Capture the cell that displays the provided text and extract its [X, Y] central coordinate. 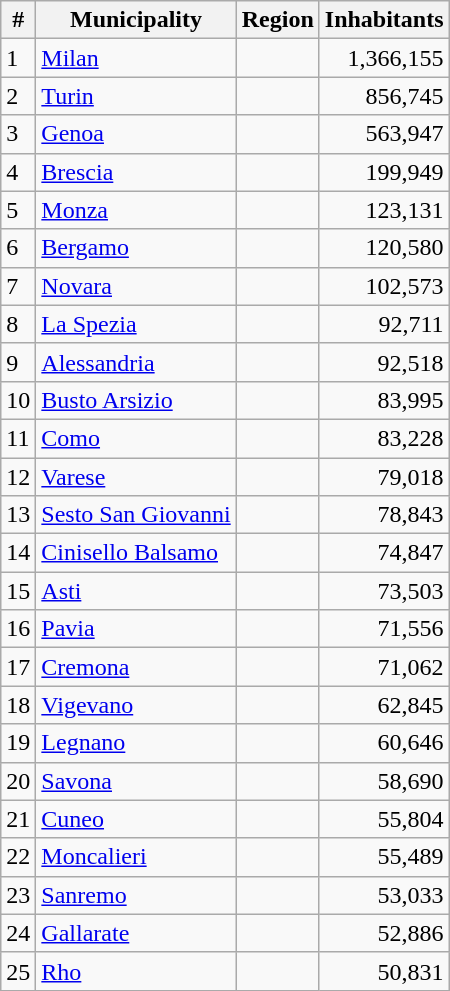
11 [18, 438]
74,847 [384, 553]
58,690 [384, 781]
Busto Arsizio [136, 400]
55,489 [384, 857]
Como [136, 438]
Moncalieri [136, 857]
2 [18, 96]
8 [18, 324]
15 [18, 591]
73,503 [384, 591]
60,646 [384, 743]
Asti [136, 591]
52,886 [384, 933]
3 [18, 134]
Municipality [136, 20]
20 [18, 781]
55,804 [384, 819]
Sanremo [136, 895]
9 [18, 362]
79,018 [384, 477]
71,556 [384, 629]
856,745 [384, 96]
123,131 [384, 210]
5 [18, 210]
6 [18, 248]
71,062 [384, 667]
83,228 [384, 438]
Bergamo [136, 248]
22 [18, 857]
7 [18, 286]
Cremona [136, 667]
92,711 [384, 324]
Pavia [136, 629]
Inhabitants [384, 20]
50,831 [384, 971]
53,033 [384, 895]
92,518 [384, 362]
120,580 [384, 248]
62,845 [384, 705]
Savona [136, 781]
Cuneo [136, 819]
16 [18, 629]
Genoa [136, 134]
13 [18, 515]
563,947 [384, 134]
4 [18, 172]
Alessandria [136, 362]
La Spezia [136, 324]
10 [18, 400]
83,995 [384, 400]
Novara [136, 286]
Monza [136, 210]
Sesto San Giovanni [136, 515]
# [18, 20]
24 [18, 933]
Cinisello Balsamo [136, 553]
14 [18, 553]
Turin [136, 96]
199,949 [384, 172]
1 [18, 58]
78,843 [384, 515]
12 [18, 477]
102,573 [384, 286]
Brescia [136, 172]
23 [18, 895]
Rho [136, 971]
Vigevano [136, 705]
1,366,155 [384, 58]
Varese [136, 477]
Gallarate [136, 933]
19 [18, 743]
18 [18, 705]
Milan [136, 58]
Region [278, 20]
25 [18, 971]
Legnano [136, 743]
21 [18, 819]
17 [18, 667]
